Capture the cell that displays the provided text and extract its [X, Y] central coordinate. 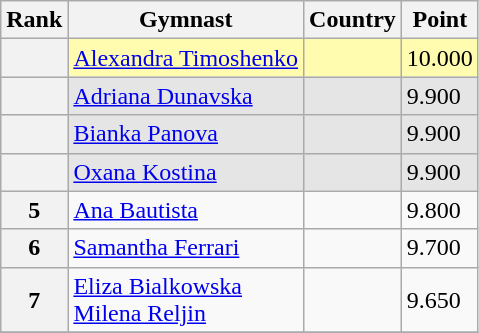
5 [34, 210]
9.650 [440, 300]
9.700 [440, 248]
Country [353, 20]
7 [34, 300]
Adriana Dunavska [186, 96]
Ana Bautista [186, 210]
Gymnast [186, 20]
6 [34, 248]
Alexandra Timoshenko [186, 58]
Samantha Ferrari [186, 248]
Bianka Panova [186, 134]
Oxana Kostina [186, 172]
Eliza BialkowskaMilena Reljin [186, 300]
10.000 [440, 58]
Point [440, 20]
Rank [34, 20]
9.800 [440, 210]
